Extract the (x, y) coordinate from the center of the cell holding the provided text.  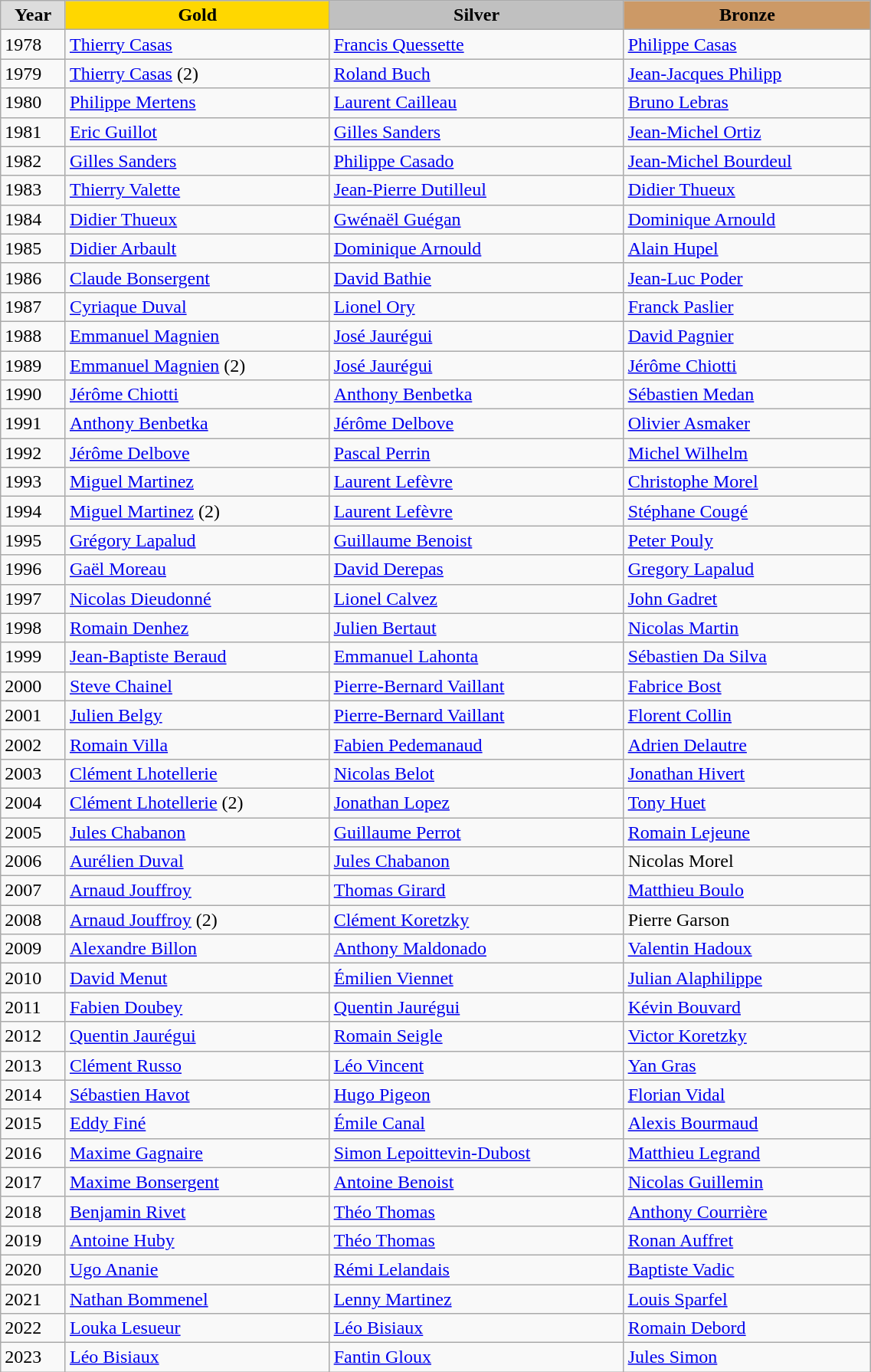
Hugo Pigeon (476, 1095)
1985 (34, 248)
2009 (34, 949)
Fabrice Bost (748, 686)
2004 (34, 803)
1997 (34, 599)
Valentin Hadoux (748, 949)
Lenny Martinez (476, 1299)
2008 (34, 920)
Guillaume Benoist (476, 540)
2019 (34, 1240)
Julian Alaphilippe (748, 978)
Eric Guillot (198, 132)
Arnaud Jouffroy (2) (198, 920)
Arnaud Jouffroy (198, 891)
Fabien Pedemanaud (476, 744)
2007 (34, 891)
Laurent Cailleau (476, 103)
Claude Bonsergent (198, 277)
Bruno Lebras (748, 103)
2010 (34, 978)
Nicolas Dieudonné (198, 599)
Julien Bertaut (476, 628)
1990 (34, 395)
Léo Vincent (476, 1065)
Pierre Garson (748, 920)
Michel Wilhelm (748, 453)
Adrien Delautre (748, 744)
Philippe Casado (476, 161)
2003 (34, 773)
Jean-Michel Bourdeul (748, 161)
Didier Arbault (198, 248)
Emmanuel Magnien (198, 336)
2013 (34, 1065)
Miguel Martinez (2) (198, 511)
Franck Paslier (748, 307)
Miguel Martinez (198, 482)
Clément Koretzky (476, 920)
Sébastien Da Silva (748, 657)
Emmanuel Lahonta (476, 657)
Alain Hupel (748, 248)
Peter Pouly (748, 540)
Romain Debord (748, 1328)
Cyriaque Duval (198, 307)
Jean-Pierre Dutilleul (476, 190)
Romain Seigle (476, 1036)
Ronan Auffret (748, 1240)
1994 (34, 511)
Stéphane Cougé (748, 511)
Christophe Morel (748, 482)
Maxime Bonsergent (198, 1182)
Aurélien Duval (198, 862)
Francis Quessette (476, 44)
Yan Gras (748, 1065)
Grégory Lapalud (198, 540)
Jean-Jacques Philipp (748, 74)
Florian Vidal (748, 1095)
Lionel Ory (476, 307)
David Menut (198, 978)
Émile Canal (476, 1124)
Romain Villa (198, 744)
Jean-Baptiste Beraud (198, 657)
Fabien Doubey (198, 1007)
Alexis Bourmaud (748, 1124)
Gwénaël Guégan (476, 219)
1979 (34, 74)
Jonathan Lopez (476, 803)
Sébastien Medan (748, 395)
Simon Lepoittevin-Dubost (476, 1153)
Jules Simon (748, 1357)
Guillaume Perrot (476, 832)
2015 (34, 1124)
1986 (34, 277)
Thierry Casas (198, 44)
Clément Russo (198, 1065)
Nicolas Guillemin (748, 1182)
1999 (34, 657)
1983 (34, 190)
Clément Lhotellerie (2) (198, 803)
Maxime Gagnaire (198, 1153)
Philippe Casas (748, 44)
Sébastien Havot (198, 1095)
Émilien Viennet (476, 978)
John Gadret (748, 599)
Olivier Asmaker (748, 424)
Gaël Moreau (198, 569)
1980 (34, 103)
Romain Lejeune (748, 832)
Matthieu Legrand (748, 1153)
2021 (34, 1299)
David Bathie (476, 277)
2002 (34, 744)
2020 (34, 1269)
2006 (34, 862)
Matthieu Boulo (748, 891)
2018 (34, 1211)
Pascal Perrin (476, 453)
Benjamin Rivet (198, 1211)
Florent Collin (748, 715)
1984 (34, 219)
Clément Lhotellerie (198, 773)
Bronze (748, 15)
1996 (34, 569)
1998 (34, 628)
Emmanuel Magnien (2) (198, 366)
2012 (34, 1036)
2005 (34, 832)
Gold (198, 15)
Jonathan Hivert (748, 773)
David Derepas (476, 569)
Anthony Maldonado (476, 949)
1988 (34, 336)
Thomas Girard (476, 891)
Anthony Courrière (748, 1211)
1992 (34, 453)
Antoine Huby (198, 1240)
1981 (34, 132)
Nicolas Martin (748, 628)
1987 (34, 307)
Kévin Bouvard (748, 1007)
Eddy Finé (198, 1124)
Alexandre Billon (198, 949)
1991 (34, 424)
Julien Belgy (198, 715)
Jean-Luc Poder (748, 277)
2000 (34, 686)
1993 (34, 482)
Tony Huet (748, 803)
Nicolas Morel (748, 862)
Nicolas Belot (476, 773)
1989 (34, 366)
2023 (34, 1357)
Victor Koretzky (748, 1036)
Silver (476, 15)
2001 (34, 715)
2016 (34, 1153)
Roland Buch (476, 74)
Lionel Calvez (476, 599)
Jean-Michel Ortiz (748, 132)
2017 (34, 1182)
Antoine Benoist (476, 1182)
Philippe Mertens (198, 103)
David Pagnier (748, 336)
2011 (34, 1007)
Louis Sparfel (748, 1299)
Nathan Bommenel (198, 1299)
1982 (34, 161)
1995 (34, 540)
Romain Denhez (198, 628)
2022 (34, 1328)
2014 (34, 1095)
1978 (34, 44)
Steve Chainel (198, 686)
Baptiste Vadic (748, 1269)
Fantin Gloux (476, 1357)
Gregory Lapalud (748, 569)
Ugo Ananie (198, 1269)
Thierry Casas (2) (198, 74)
Thierry Valette (198, 190)
Louka Lesueur (198, 1328)
Year (34, 15)
Rémi Lelandais (476, 1269)
